Provide the (X, Y) coordinate of the cell's center where the given text is located.  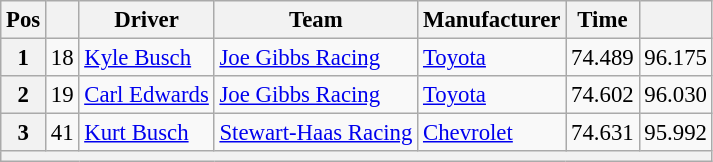
Kyle Busch (146, 58)
19 (62, 95)
Stewart-Haas Racing (316, 133)
Time (602, 20)
2 (24, 95)
1 (24, 58)
96.030 (676, 95)
96.175 (676, 58)
95.992 (676, 133)
74.489 (602, 58)
3 (24, 133)
Team (316, 20)
41 (62, 133)
Carl Edwards (146, 95)
Kurt Busch (146, 133)
Pos (24, 20)
18 (62, 58)
Chevrolet (492, 133)
74.631 (602, 133)
Driver (146, 20)
Manufacturer (492, 20)
74.602 (602, 95)
